Locate the cell with the specified text and output its [x, y] center coordinate. 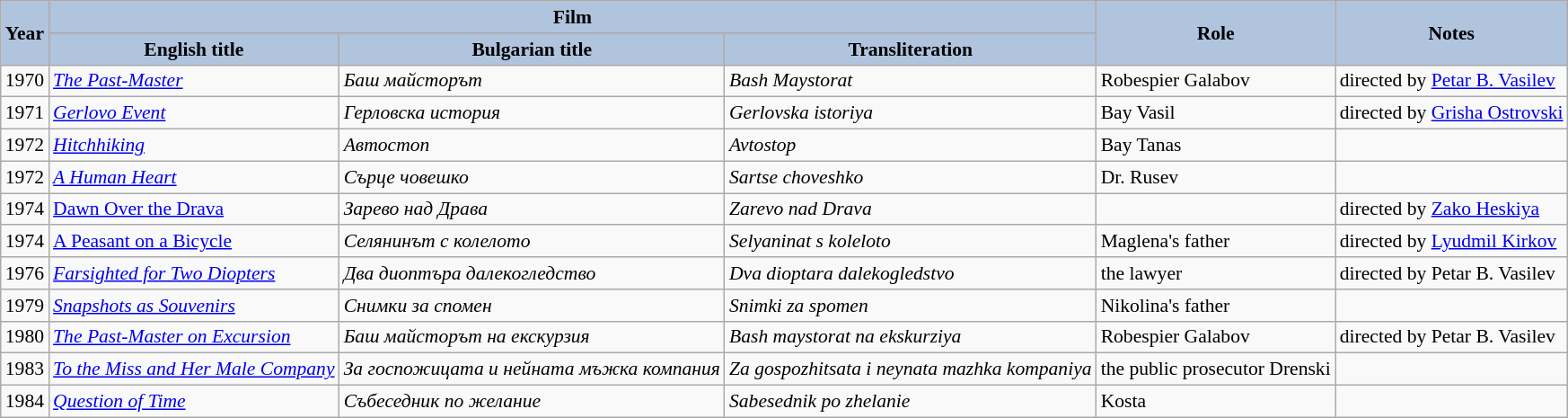
Dr. Rusev [1216, 177]
Герловска история [532, 113]
Selyaninat s koleloto [911, 242]
Bash Maystorat [911, 81]
1984 [25, 402]
Sabesednik po zhelanie [911, 402]
Селянинът с колелото [532, 242]
Avtostop [911, 146]
Nikolina's father [1216, 306]
A Peasant on a Bicycle [194, 242]
1970 [25, 81]
The Past-Master [194, 81]
1983 [25, 369]
Dawn Over the Drava [194, 209]
Kosta [1216, 402]
Bay Vasil [1216, 113]
Dva dioptara dalekogledstvo [911, 273]
Farsighted for Two Diopters [194, 273]
Zarevo nad Drava [911, 209]
Снимки за спомен [532, 306]
Баш майсторът [532, 81]
Gerlovo Event [194, 113]
Snimki za spomen [911, 306]
Bay Tanas [1216, 146]
Sartse choveshko [911, 177]
The Past-Master on Excursion [194, 337]
За госпожицата и нейната мъжка компания [532, 369]
Събеседник по желание [532, 402]
Gerlovska istoriya [911, 113]
Snapshots as Souvenirs [194, 306]
1979 [25, 306]
directed by Lyudmil Kirkov [1451, 242]
To the Miss and Her Male Company [194, 369]
A Human Heart [194, 177]
directed by Grisha Ostrovski [1451, 113]
Зарево над Драва [532, 209]
1971 [25, 113]
Za gospozhitsata i neynata mazhka kompaniya [911, 369]
Role [1216, 32]
English title [194, 49]
the public prosecutor Drenski [1216, 369]
directed by Zako Heskiya [1451, 209]
Сърце човешко [532, 177]
Баш майсторът на екскурзия [532, 337]
Question of Time [194, 402]
1976 [25, 273]
Notes [1451, 32]
the lawyer [1216, 273]
Transliteration [911, 49]
Bash maystorat na ekskurziya [911, 337]
Maglena's father [1216, 242]
Year [25, 32]
1980 [25, 337]
Film [573, 17]
Автостоп [532, 146]
Hitchhiking [194, 146]
Bulgarian title [532, 49]
Два диоптъра далекогледство [532, 273]
